Capture the cell that displays the provided text and extract its (X, Y) central coordinate. 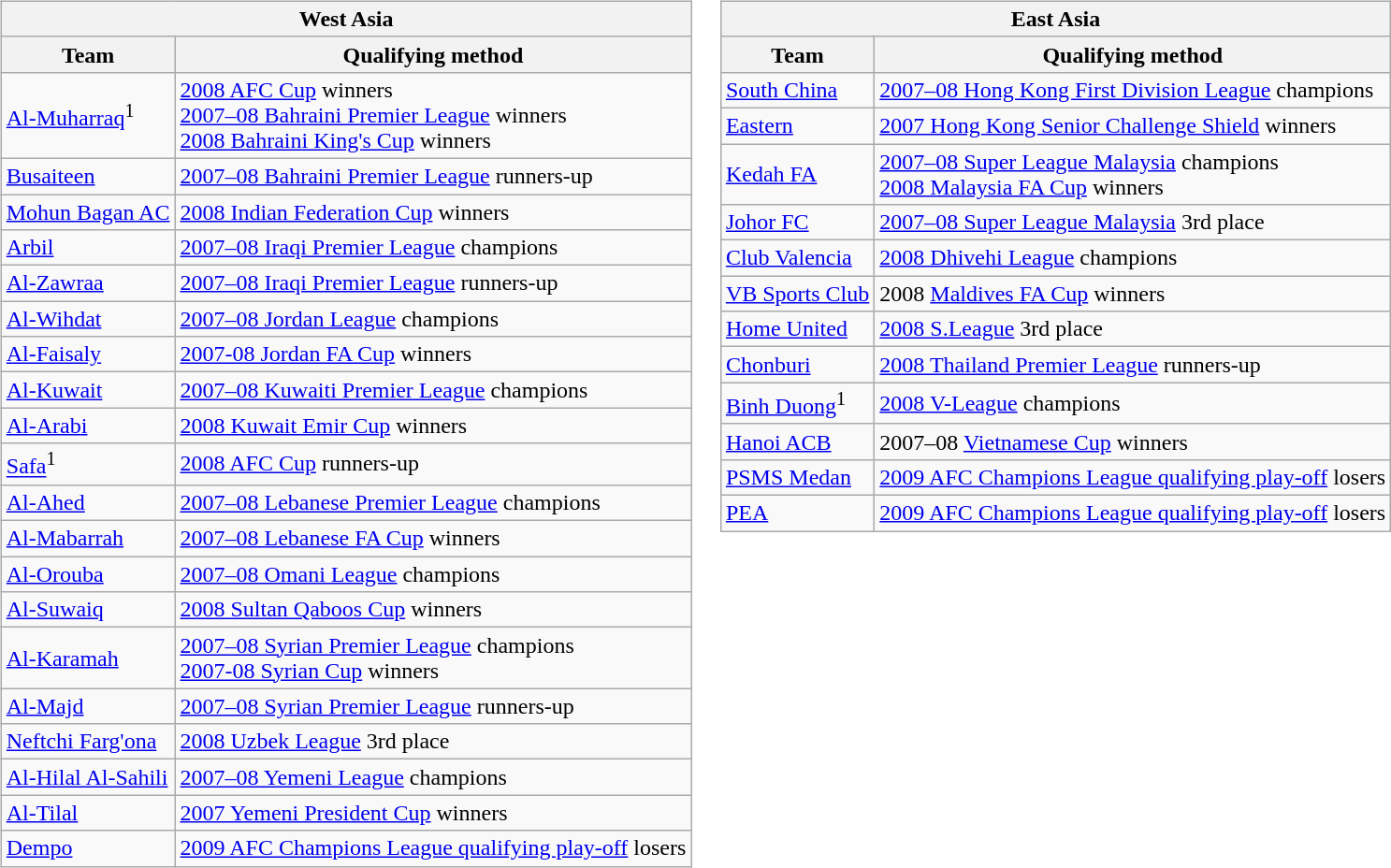
Al-Zawraa (88, 283)
South China (797, 90)
2007–08 Jordan League champions (433, 319)
Al-Tilal (88, 813)
Chonburi (797, 365)
2008 AFC Cup runners-up (433, 464)
2007–08 Hong Kong First Division League champions (1133, 90)
Johor FC (797, 223)
Eastern (797, 125)
2008 S.League 3rd place (1133, 329)
2008 Indian Federation Cup winners (433, 212)
Al-Wihdat (88, 319)
Al-Kuwait (88, 390)
Al-Hilal Al-Sahili (88, 777)
Mohun Bagan AC (88, 212)
PSMS Medan (797, 477)
Safa1 (88, 464)
2007-08 Jordan FA Cup winners (433, 354)
West Asia (346, 19)
VB Sports Club (797, 294)
2008 V-League champions (1133, 404)
Hanoi ACB (797, 441)
Al-Ahed (88, 502)
2007–08 Syrian Premier League champions2007-08 Syrian Cup winners (433, 658)
2007–08 Kuwaiti Premier League champions (433, 390)
2007–08 Iraqi Premier League champions (433, 248)
2007 Yemeni President Cup winners (433, 813)
Neftchi Farg'ona (88, 742)
2007–08 Lebanese Premier League champions (433, 502)
2007–08 Iraqi Premier League runners-up (433, 283)
PEA (797, 514)
2007–08 Yemeni League champions (433, 777)
Dempo (88, 848)
2008 AFC Cup winners2007–08 Bahraini Premier League winners2008 Bahraini King's Cup winners (433, 115)
2007–08 Vietnamese Cup winners (1133, 441)
2007–08 Bahraini Premier League runners-up (433, 176)
2007–08 Syrian Premier League runners-up (433, 706)
Home United (797, 329)
Al-Arabi (88, 426)
Al-Orouba (88, 574)
Al-Muharraq1 (88, 115)
2008 Sultan Qaboos Cup winners (433, 610)
2008 Dhivehi League champions (1133, 258)
2008 Maldives FA Cup winners (1133, 294)
2007–08 Lebanese FA Cup winners (433, 539)
2007–08 Omani League champions (433, 574)
2008 Thailand Premier League runners-up (1133, 365)
2008 Uzbek League 3rd place (433, 742)
Kedah FA (797, 174)
2007–08 Super League Malaysia champions2008 Malaysia FA Cup winners (1133, 174)
Club Valencia (797, 258)
Al-Majd (88, 706)
Al-Faisaly (88, 354)
Al-Mabarrah (88, 539)
Al-Karamah (88, 658)
Arbil (88, 248)
Al-Suwaiq (88, 610)
2007 Hong Kong Senior Challenge Shield winners (1133, 125)
East Asia (1055, 19)
2008 Kuwait Emir Cup winners (433, 426)
2007–08 Super League Malaysia 3rd place (1133, 223)
Busaiteen (88, 176)
Binh Duong1 (797, 404)
